Find where the given text appears and provide that cell's center as (X, Y) coordinate. 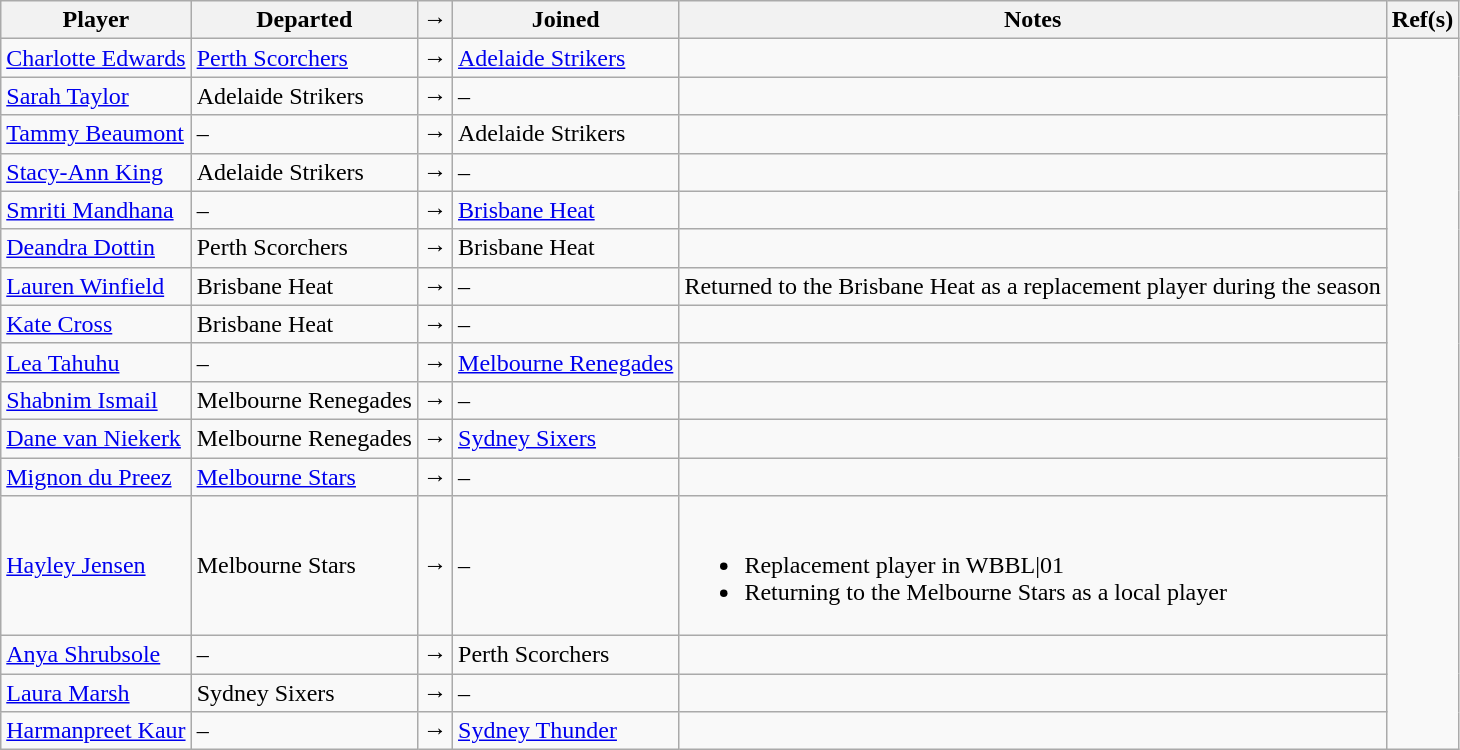
Charlotte Edwards (96, 58)
Stacy-Ann King (96, 172)
Harmanpreet Kaur (96, 731)
Lea Tahuhu (96, 362)
Shabnim Ismail (96, 400)
Replacement player in WBBL|01Returning to the Melbourne Stars as a local player (1032, 566)
Notes (1032, 20)
Hayley Jensen (96, 566)
Sarah Taylor (96, 96)
Ref(s) (1422, 20)
Smriti Mandhana (96, 210)
Anya Shrubsole (96, 655)
Laura Marsh (96, 693)
Deandra Dottin (96, 248)
Tammy Beaumont (96, 134)
Sydney Thunder (566, 731)
Kate Cross (96, 324)
Player (96, 20)
Dane van Niekerk (96, 438)
Lauren Winfield (96, 286)
Departed (304, 20)
Joined (566, 20)
Mignon du Preez (96, 477)
Returned to the Brisbane Heat as a replacement player during the season (1032, 286)
